Output the (X, Y) coordinate of the center of the cell containing the given text.  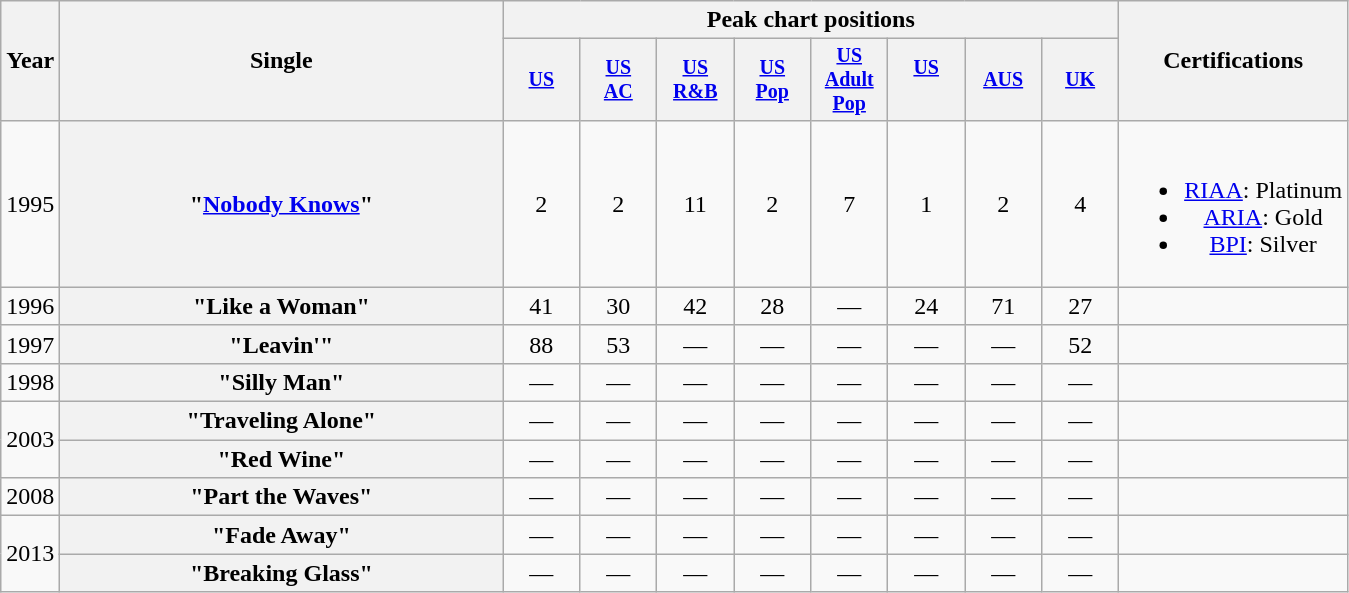
41 (542, 306)
Peak chart positions (811, 20)
"Part the Waves" (282, 497)
"Leavin'" (282, 344)
"Nobody Knows" (282, 204)
1997 (30, 344)
52 (1080, 344)
"Like a Woman" (282, 306)
1995 (30, 204)
1996 (30, 306)
UK (1080, 80)
Certifications (1234, 61)
AUS (1004, 80)
"Red Wine" (282, 459)
30 (618, 306)
"Breaking Glass" (282, 573)
4 (1080, 204)
USR&B (696, 80)
2003 (30, 440)
Year (30, 61)
USAC (618, 80)
24 (926, 306)
27 (1080, 306)
28 (772, 306)
53 (618, 344)
42 (696, 306)
2013 (30, 554)
"Fade Away" (282, 535)
71 (1004, 306)
7 (850, 204)
1 (926, 204)
USAdultPop (850, 80)
2008 (30, 497)
USPop (772, 80)
"Traveling Alone" (282, 421)
"Silly Man" (282, 382)
1998 (30, 382)
RIAA: PlatinumARIA: GoldBPI: Silver (1234, 204)
Single (282, 61)
88 (542, 344)
11 (696, 204)
